Scan for the cell matching the given text and deliver its [x, y] coordinate at center. 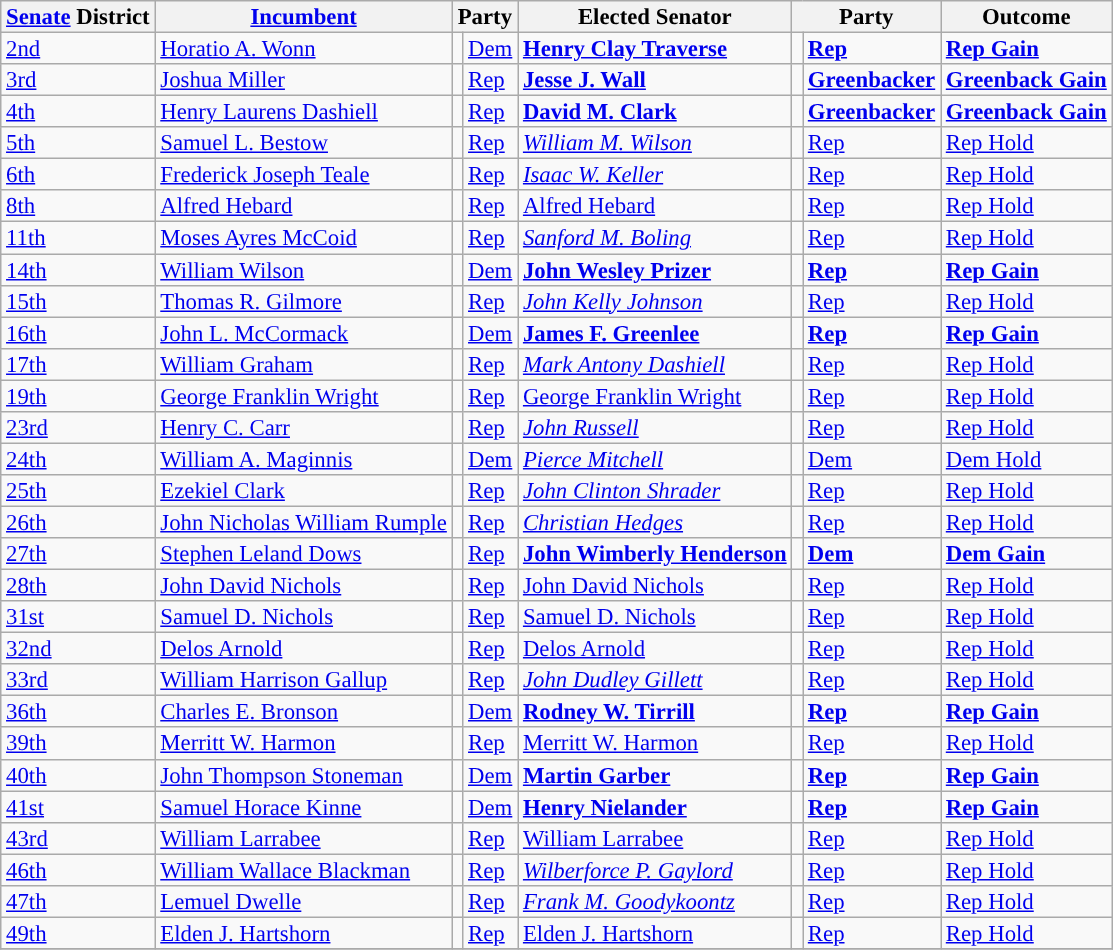
47th [78, 902]
27th [78, 554]
16th [78, 333]
3rd [78, 80]
11th [78, 238]
Wilberforce P. Gaylord [655, 870]
Martin Garber [655, 775]
36th [78, 712]
Isaac W. Keller [655, 175]
41st [78, 807]
Moses Ayres McCoid [304, 238]
John Wesley Prizer [655, 270]
John Dudley Gillett [655, 680]
33rd [78, 680]
43rd [78, 838]
Charles E. Bronson [304, 712]
17th [78, 364]
23rd [78, 428]
Henry C. Carr [304, 428]
4th [78, 112]
Christian Hedges [655, 522]
46th [78, 870]
15th [78, 301]
Lemuel Dwelle [304, 902]
William Graham [304, 364]
Horatio A. Wonn [304, 49]
William M. Wilson [655, 143]
31st [78, 617]
32nd [78, 649]
John Thompson Stoneman [304, 775]
Frederick Joseph Teale [304, 175]
Dem Hold [1026, 459]
Mark Antony Dashiell [655, 364]
Samuel Horace Kinne [304, 807]
Joshua Miller [304, 80]
John Wimberly Henderson [655, 554]
Rodney W. Tirrill [655, 712]
Frank M. Goodykoontz [655, 902]
Pierce Mitchell [655, 459]
Henry Clay Traverse [655, 49]
39th [78, 744]
26th [78, 522]
James F. Greenlee [655, 333]
John Nicholas William Rumple [304, 522]
Ezekiel Clark [304, 491]
Dem Gain [1026, 554]
Henry Laurens Dashiell [304, 112]
William Harrison Gallup [304, 680]
David M. Clark [655, 112]
6th [78, 175]
Senate District [78, 17]
John Clinton Shrader [655, 491]
Elected Senator [655, 17]
Samuel L. Bestow [304, 143]
25th [78, 491]
John L. McCormack [304, 333]
5th [78, 143]
John Russell [655, 428]
William Wilson [304, 270]
William A. Maginnis [304, 459]
Jesse J. Wall [655, 80]
40th [78, 775]
24th [78, 459]
8th [78, 206]
Henry Nielander [655, 807]
Outcome [1026, 17]
14th [78, 270]
19th [78, 396]
Sanford M. Boling [655, 238]
49th [78, 933]
28th [78, 586]
William Wallace Blackman [304, 870]
Stephen Leland Dows [304, 554]
2nd [78, 49]
Incumbent [304, 17]
John Kelly Johnson [655, 301]
Thomas R. Gilmore [304, 301]
